Output the [x, y] coordinate of the center of the cell containing the given text.  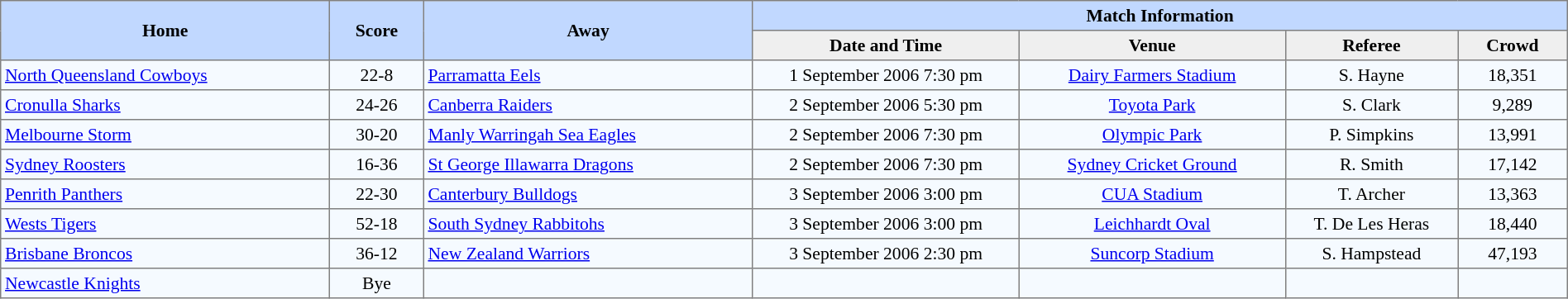
Sydney Cricket Ground [1152, 164]
Referee [1371, 45]
Wests Tigers [165, 224]
R. Smith [1371, 164]
Home [165, 31]
9,289 [1513, 105]
Suncorp Stadium [1152, 254]
Away [588, 31]
T. Archer [1371, 194]
Manly Warringah Sea Eagles [588, 135]
16-36 [377, 164]
S. Hampstead [1371, 254]
Score [377, 31]
18,351 [1513, 75]
Brisbane Broncos [165, 254]
S. Clark [1371, 105]
Leichhardt Oval [1152, 224]
18,440 [1513, 224]
North Queensland Cowboys [165, 75]
South Sydney Rabbitohs [588, 224]
P. Simpkins [1371, 135]
22-8 [377, 75]
52-18 [377, 224]
36-12 [377, 254]
Date and Time [886, 45]
24-26 [377, 105]
Cronulla Sharks [165, 105]
30-20 [377, 135]
Melbourne Storm [165, 135]
2 September 2006 5:30 pm [886, 105]
Newcastle Knights [165, 283]
47,193 [1513, 254]
T. De Les Heras [1371, 224]
Match Information [1159, 16]
Parramatta Eels [588, 75]
Venue [1152, 45]
Canberra Raiders [588, 105]
13,363 [1513, 194]
Olympic Park [1152, 135]
Crowd [1513, 45]
Penrith Panthers [165, 194]
Canterbury Bulldogs [588, 194]
Dairy Farmers Stadium [1152, 75]
St George Illawarra Dragons [588, 164]
S. Hayne [1371, 75]
Sydney Roosters [165, 164]
3 September 2006 2:30 pm [886, 254]
17,142 [1513, 164]
Bye [377, 283]
CUA Stadium [1152, 194]
1 September 2006 7:30 pm [886, 75]
Toyota Park [1152, 105]
New Zealand Warriors [588, 254]
13,991 [1513, 135]
22-30 [377, 194]
